From the cell containing the given text, extract its center point as [X, Y] coordinate. 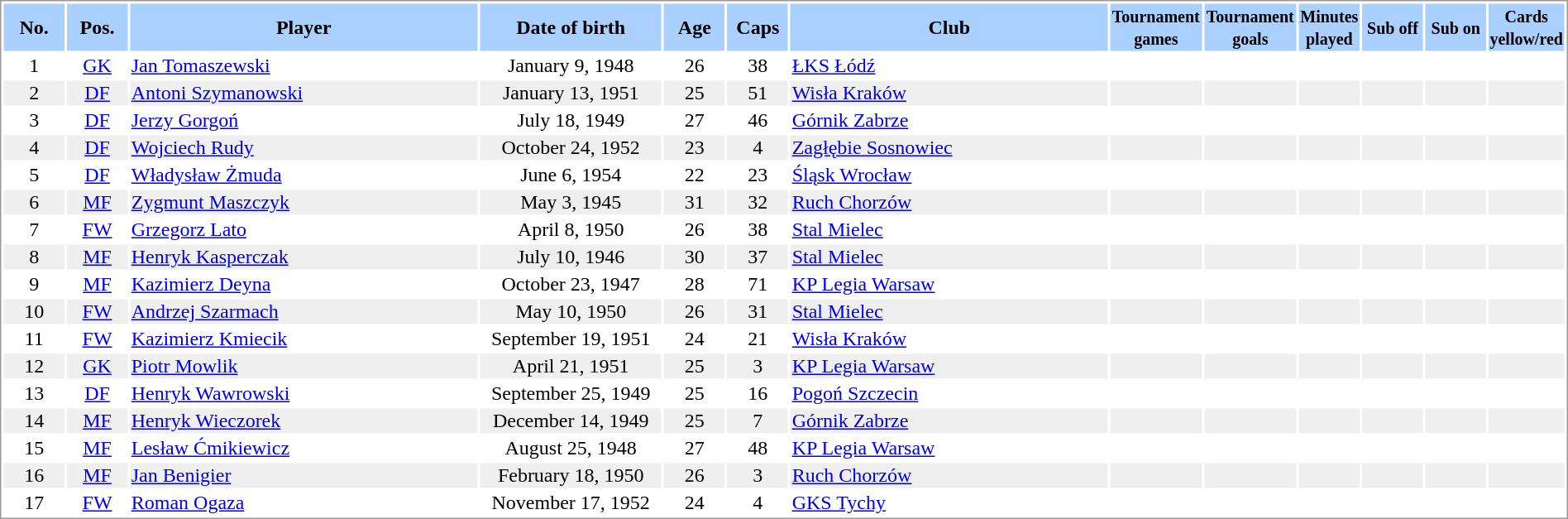
January 9, 1948 [571, 65]
Caps [758, 26]
14 [33, 421]
June 6, 1954 [571, 175]
5 [33, 175]
August 25, 1948 [571, 448]
10 [33, 312]
September 25, 1949 [571, 393]
Minutesplayed [1329, 26]
Sub off [1393, 26]
July 10, 1946 [571, 257]
Roman Ogaza [304, 502]
Andrzej Szarmach [304, 312]
No. [33, 26]
Zygmunt Maszczyk [304, 203]
Henryk Wawrowski [304, 393]
October 24, 1952 [571, 148]
Śląsk Wrocław [949, 175]
Jerzy Gorgoń [304, 120]
Wojciech Rudy [304, 148]
Henryk Wieczorek [304, 421]
September 19, 1951 [571, 339]
1 [33, 65]
Jan Tomaszewski [304, 65]
May 10, 1950 [571, 312]
13 [33, 393]
8 [33, 257]
Date of birth [571, 26]
22 [695, 175]
December 14, 1949 [571, 421]
Cardsyellow/red [1527, 26]
12 [33, 367]
October 23, 1947 [571, 284]
Grzegorz Lato [304, 229]
February 18, 1950 [571, 476]
32 [758, 203]
51 [758, 94]
April 21, 1951 [571, 367]
Piotr Mowlik [304, 367]
Club [949, 26]
Pos. [98, 26]
17 [33, 502]
9 [33, 284]
Age [695, 26]
Sub on [1456, 26]
Antoni Szymanowski [304, 94]
71 [758, 284]
2 [33, 94]
November 17, 1952 [571, 502]
Władysław Żmuda [304, 175]
Lesław Ćmikiewicz [304, 448]
Henryk Kasperczak [304, 257]
Player [304, 26]
Kazimierz Deyna [304, 284]
48 [758, 448]
ŁKS Łódź [949, 65]
Kazimierz Kmiecik [304, 339]
Jan Benigier [304, 476]
May 3, 1945 [571, 203]
Tournamentgoals [1250, 26]
Tournamentgames [1156, 26]
46 [758, 120]
11 [33, 339]
6 [33, 203]
Zagłębie Sosnowiec [949, 148]
July 18, 1949 [571, 120]
15 [33, 448]
GKS Tychy [949, 502]
Pogoń Szczecin [949, 393]
37 [758, 257]
21 [758, 339]
April 8, 1950 [571, 229]
28 [695, 284]
30 [695, 257]
January 13, 1951 [571, 94]
